From the cell containing the given text, extract its center point as [x, y] coordinate. 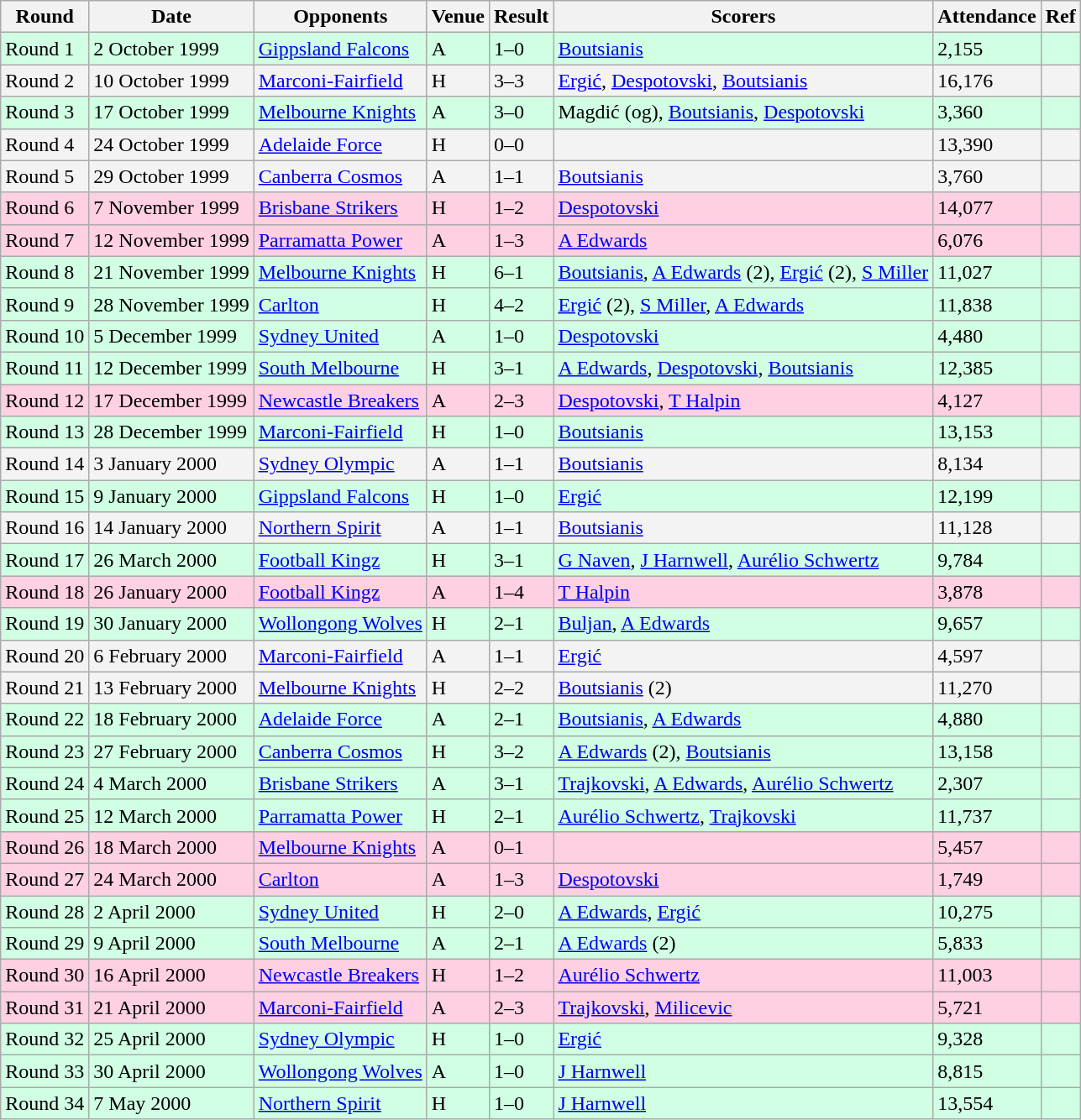
3,760 [987, 176]
5,721 [987, 1007]
12,199 [987, 496]
8,134 [987, 464]
2 October 1999 [171, 49]
4,127 [987, 400]
Ergić, Despotovski, Boutsianis [743, 81]
Round 29 [45, 944]
2–2 [521, 688]
Round 14 [45, 464]
Round 12 [45, 400]
Scorers [743, 17]
Round 22 [45, 720]
18 March 2000 [171, 847]
Round 34 [45, 1103]
A Edwards (2) [743, 944]
Result [521, 17]
2,155 [987, 49]
21 November 1999 [171, 272]
11,270 [987, 688]
Date [171, 17]
11,027 [987, 272]
17 October 1999 [171, 113]
9,784 [987, 560]
Round 32 [45, 1039]
17 December 1999 [171, 400]
28 November 1999 [171, 304]
Ref [1060, 17]
3–0 [521, 113]
Buljan, A Edwards [743, 624]
4 March 2000 [171, 783]
9 April 2000 [171, 944]
6 February 2000 [171, 656]
12,385 [987, 368]
11,737 [987, 815]
12 December 1999 [171, 368]
Round [45, 17]
Boutsianis, A Edwards [743, 720]
Venue [458, 17]
13,158 [987, 751]
13,390 [987, 144]
Round 13 [45, 432]
14,077 [987, 208]
Round 24 [45, 783]
2 April 2000 [171, 911]
Round 16 [45, 528]
Round 18 [45, 592]
Round 25 [45, 815]
8,815 [987, 1071]
Round 2 [45, 81]
Round 1 [45, 49]
Despotovski, T Halpin [743, 400]
11,128 [987, 528]
16,176 [987, 81]
Round 30 [45, 976]
Round 20 [45, 656]
Round 5 [45, 176]
13,554 [987, 1103]
4,480 [987, 336]
Round 10 [45, 336]
11,003 [987, 976]
11,838 [987, 304]
3–3 [521, 81]
A Edwards [743, 240]
3,360 [987, 113]
30 January 2000 [171, 624]
Round 9 [45, 304]
4,880 [987, 720]
Aurélio Schwertz, Trajkovski [743, 815]
3–2 [521, 751]
3,878 [987, 592]
12 November 1999 [171, 240]
14 January 2000 [171, 528]
5,833 [987, 944]
Round 28 [45, 911]
Round 4 [45, 144]
5 December 1999 [171, 336]
24 March 2000 [171, 879]
Trajkovski, A Edwards, Aurélio Schwertz [743, 783]
Round 26 [45, 847]
Round 23 [45, 751]
Round 31 [45, 1007]
2,307 [987, 783]
4,597 [987, 656]
0–0 [521, 144]
Round 7 [45, 240]
12 March 2000 [171, 815]
Boutsianis, A Edwards (2), Ergić (2), S Miller [743, 272]
10 October 1999 [171, 81]
5,457 [987, 847]
Round 6 [45, 208]
Round 17 [45, 560]
4–2 [521, 304]
1–4 [521, 592]
26 January 2000 [171, 592]
Round 11 [45, 368]
Round 19 [45, 624]
9 January 2000 [171, 496]
18 February 2000 [171, 720]
Trajkovski, Milicevic [743, 1007]
9,328 [987, 1039]
Opponents [340, 17]
0–1 [521, 847]
13,153 [987, 432]
30 April 2000 [171, 1071]
1,749 [987, 879]
16 April 2000 [171, 976]
25 April 2000 [171, 1039]
3 January 2000 [171, 464]
A Edwards, Ergić [743, 911]
Boutsianis (2) [743, 688]
27 February 2000 [171, 751]
Round 3 [45, 113]
Round 27 [45, 879]
7 November 1999 [171, 208]
Round 33 [45, 1071]
28 December 1999 [171, 432]
13 February 2000 [171, 688]
Magdić (og), Boutsianis, Despotovski [743, 113]
2–0 [521, 911]
26 March 2000 [171, 560]
6,076 [987, 240]
Round 15 [45, 496]
A Edwards, Despotovski, Boutsianis [743, 368]
21 April 2000 [171, 1007]
A Edwards (2), Boutsianis [743, 751]
Attendance [987, 17]
6–1 [521, 272]
Round 8 [45, 272]
Aurélio Schwertz [743, 976]
7 May 2000 [171, 1103]
T Halpin [743, 592]
29 October 1999 [171, 176]
10,275 [987, 911]
Ergić (2), S Miller, A Edwards [743, 304]
24 October 1999 [171, 144]
9,657 [987, 624]
G Naven, J Harnwell, Aurélio Schwertz [743, 560]
Round 21 [45, 688]
